Return [x, y] of the center of cell containing provided text 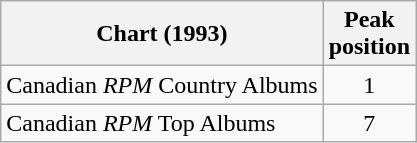
Canadian RPM Country Albums [162, 85]
7 [369, 123]
1 [369, 85]
Peakposition [369, 34]
Chart (1993) [162, 34]
Canadian RPM Top Albums [162, 123]
